Pinpoint the cell where the given text exists, returning its (X, Y) midpoint coordinate. 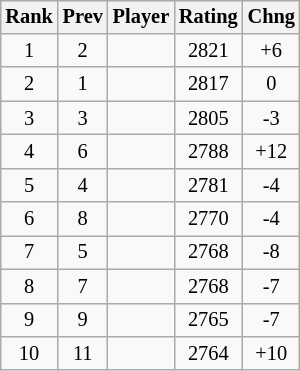
+10 (272, 354)
2805 (208, 118)
0 (272, 84)
+12 (272, 152)
+6 (272, 51)
-8 (272, 253)
Player (141, 17)
Chng (272, 17)
2765 (208, 320)
2770 (208, 219)
2781 (208, 185)
2817 (208, 84)
2788 (208, 152)
10 (28, 354)
Prev (83, 17)
-3 (272, 118)
2764 (208, 354)
2821 (208, 51)
11 (83, 354)
Rank (28, 17)
Rating (208, 17)
